Determine the [X, Y] coordinate at the center of the cell enclosing the given text.  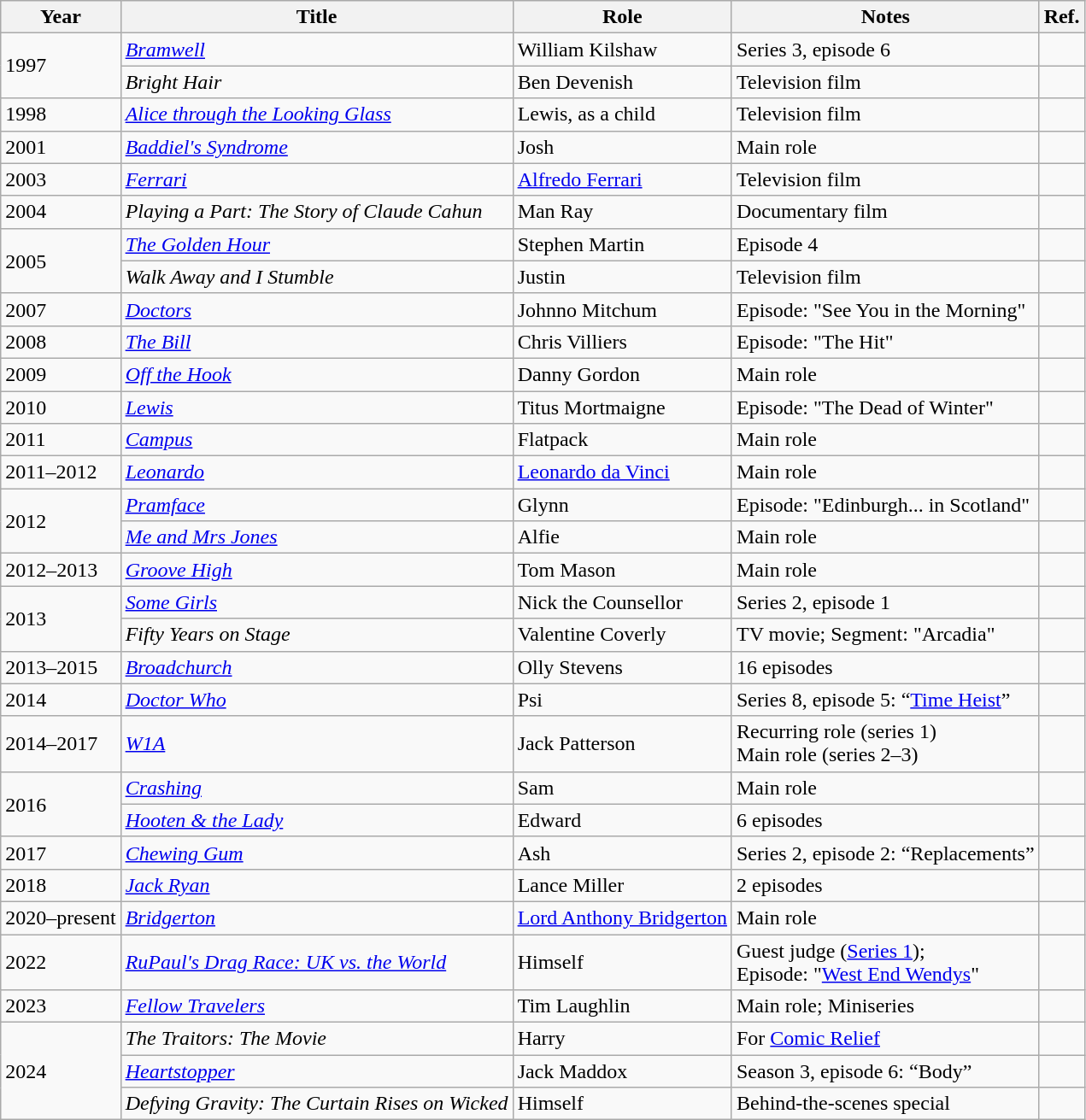
Episode: "See You in the Morning" [885, 309]
Chris Villiers [622, 342]
Main role; Miniseries [885, 1006]
Ferrari [316, 179]
Crashing [316, 788]
Alice through the Looking Glass [316, 114]
Chewing Gum [316, 853]
Leonardo da Vinci [622, 472]
Jack Ryan [316, 885]
Me and Mrs Jones [316, 537]
2024 [61, 1071]
Title [316, 17]
Flatpack [622, 440]
Episode: "The Hit" [885, 342]
Titus Mortmaigne [622, 408]
2003 [61, 179]
2010 [61, 408]
Series 2, episode 2: “Replacements” [885, 853]
Episode: "Edinburgh... in Scotland" [885, 505]
Notes [885, 17]
2011 [61, 440]
Series 2, episode 1 [885, 602]
Josh [622, 147]
2005 [61, 261]
Campus [316, 440]
Lord Anthony Bridgerton [622, 918]
Doctor Who [316, 700]
Series 8, episode 5: “Time Heist” [885, 700]
2012–2013 [61, 570]
2012 [61, 521]
2014 [61, 700]
Lance Miller [622, 885]
Valentine Coverly [622, 635]
Fellow Travelers [316, 1006]
2011–2012 [61, 472]
Jack Patterson [622, 743]
2017 [61, 853]
Bramwell [316, 50]
Lewis, as a child [622, 114]
Olly Stevens [622, 667]
Pramface [316, 505]
Danny Gordon [622, 374]
Leonardo [316, 472]
2022 [61, 962]
2014–2017 [61, 743]
For Comic Relief [885, 1039]
Season 3, episode 6: “Body” [885, 1071]
2007 [61, 309]
The Golden Hour [316, 244]
6 episodes [885, 820]
1998 [61, 114]
2013–2015 [61, 667]
Series 3, episode 6 [885, 50]
Documentary film [885, 212]
2008 [61, 342]
Glynn [622, 505]
William Kilshaw [622, 50]
Ref. [1061, 17]
Doctors [316, 309]
Fifty Years on Stage [316, 635]
Ash [622, 853]
Stephen Martin [622, 244]
2016 [61, 804]
Broadchurch [316, 667]
16 episodes [885, 667]
Jack Maddox [622, 1071]
Lewis [316, 408]
1997 [61, 66]
Baddiel's Syndrome [316, 147]
The Bill [316, 342]
Some Girls [316, 602]
Behind-the-scenes special [885, 1104]
Tom Mason [622, 570]
Defying Gravity: The Curtain Rises on Wicked [316, 1104]
Walk Away and I Stumble [316, 277]
Role [622, 17]
2009 [61, 374]
Ben Devenish [622, 82]
Hooten & the Lady [316, 820]
2020–present [61, 918]
Episode 4 [885, 244]
Sam [622, 788]
Justin [622, 277]
Alfie [622, 537]
Psi [622, 700]
The Traitors: The Movie [316, 1039]
Recurring role (series 1)Main role (series 2–3) [885, 743]
Alfredo Ferrari [622, 179]
Tim Laughlin [622, 1006]
Bright Hair [316, 82]
2004 [61, 212]
W1A [316, 743]
Groove High [316, 570]
2 episodes [885, 885]
Man Ray [622, 212]
2001 [61, 147]
Nick the Counsellor [622, 602]
Johnno Mitchum [622, 309]
Year [61, 17]
Off the Hook [316, 374]
RuPaul's Drag Race: UK vs. the World [316, 962]
2013 [61, 619]
Bridgerton [316, 918]
Harry [622, 1039]
Playing a Part: The Story of Claude Cahun [316, 212]
Guest judge (Series 1);Episode: "West End Wendys" [885, 962]
Episode: "The Dead of Winter" [885, 408]
TV movie; Segment: "Arcadia" [885, 635]
Heartstopper [316, 1071]
2018 [61, 885]
2023 [61, 1006]
Edward [622, 820]
